Provide the (x, y) coordinate of the cell's center where the given text is located.  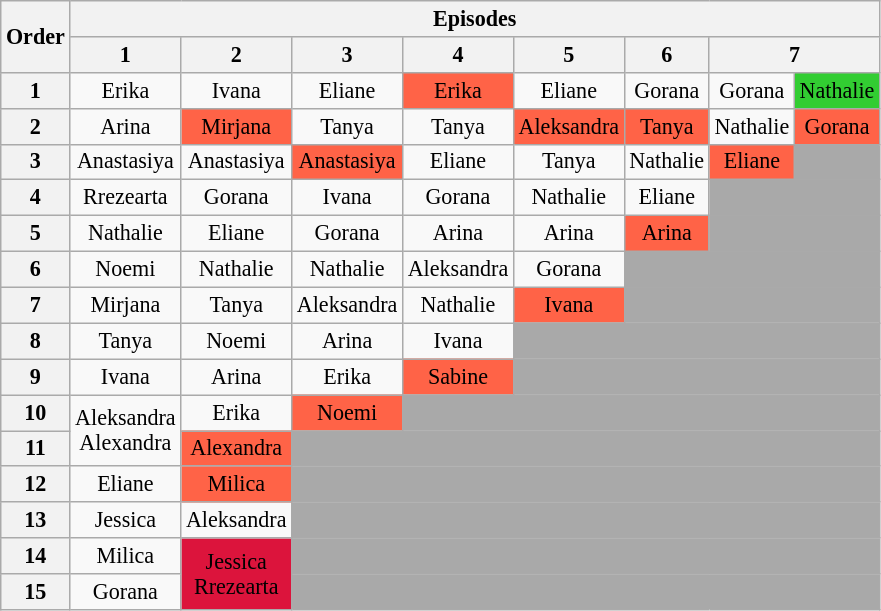
10 (36, 412)
13 (36, 520)
Sabine (458, 377)
Alexandra (236, 448)
12 (36, 484)
11 (36, 448)
AleksandraAlexandra (126, 430)
9 (36, 377)
Episodes (475, 18)
Rrezearta (126, 198)
8 (36, 341)
15 (36, 591)
Jessica (126, 520)
Order (36, 36)
14 (36, 556)
JessicaRrezearta (236, 574)
